Return the [x, y] coordinate for the center point of the cell that contains the specified text.  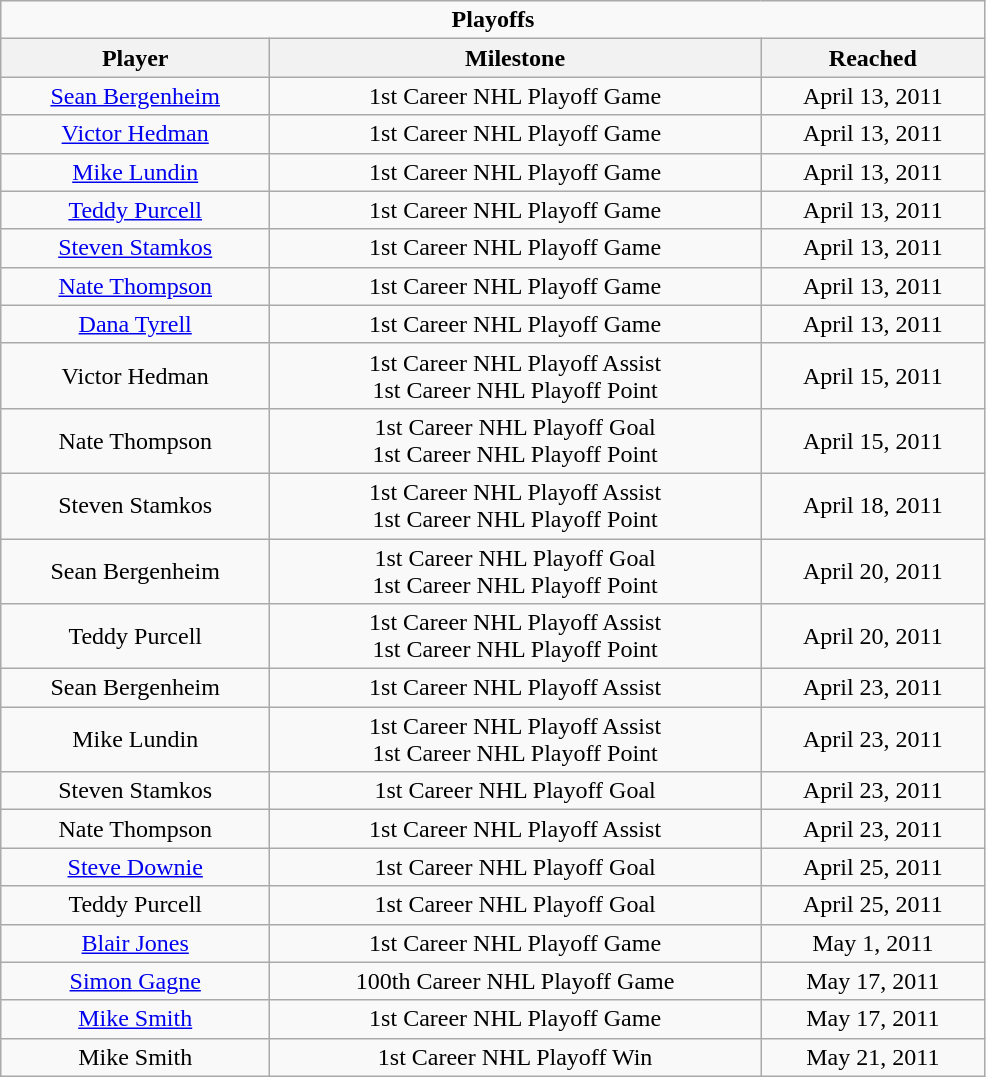
May 21, 2011 [872, 1057]
Simon Gagne [136, 981]
Steve Downie [136, 867]
April 18, 2011 [872, 506]
Playoffs [493, 20]
1st Career NHL Playoff Win [516, 1057]
Blair Jones [136, 943]
Dana Tyrell [136, 324]
100th Career NHL Playoff Game [516, 981]
May 1, 2011 [872, 943]
Player [136, 58]
Reached [872, 58]
Milestone [516, 58]
